Search for the cell housing the specified text and yield its [X, Y] center coordinate. 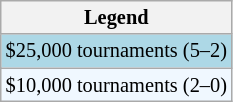
$10,000 tournaments (2–0) [116, 85]
$25,000 tournaments (5–2) [116, 51]
Legend [116, 17]
